Output the (x, y) coordinate of the center of the cell containing the given text.  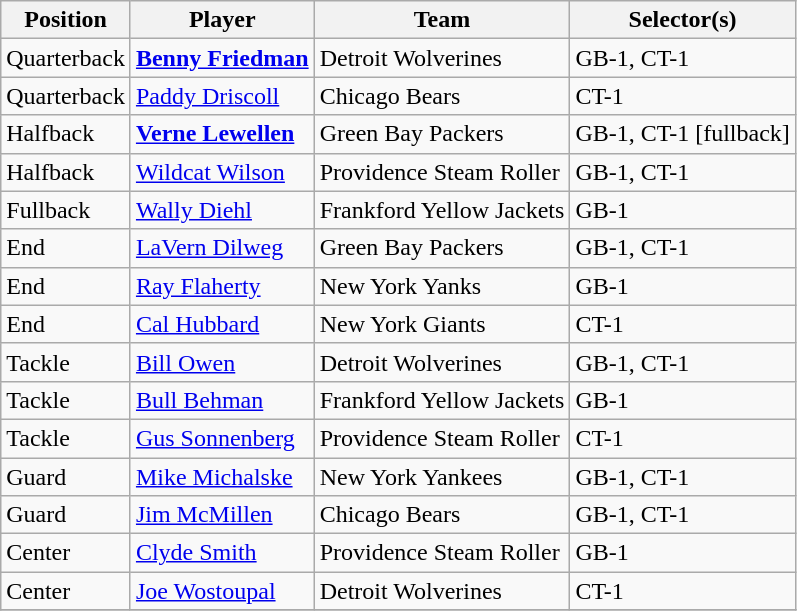
New York Yanks (442, 286)
Position (66, 20)
Joe Wostoupal (222, 591)
Bill Owen (222, 362)
Clyde Smith (222, 553)
LaVern Dilweg (222, 248)
Bull Behman (222, 400)
Verne Lewellen (222, 134)
Paddy Driscoll (222, 96)
Fullback (66, 210)
New York Yankees (442, 477)
Wildcat Wilson (222, 172)
Mike Michalske (222, 477)
Team (442, 20)
Player (222, 20)
Cal Hubbard (222, 324)
Wally Diehl (222, 210)
GB-1, CT-1 [fullback] (682, 134)
Jim McMillen (222, 515)
Selector(s) (682, 20)
New York Giants (442, 324)
Benny Friedman (222, 58)
Ray Flaherty (222, 286)
Gus Sonnenberg (222, 438)
